Return the [X, Y] coordinate for the center point of the cell that contains the specified text.  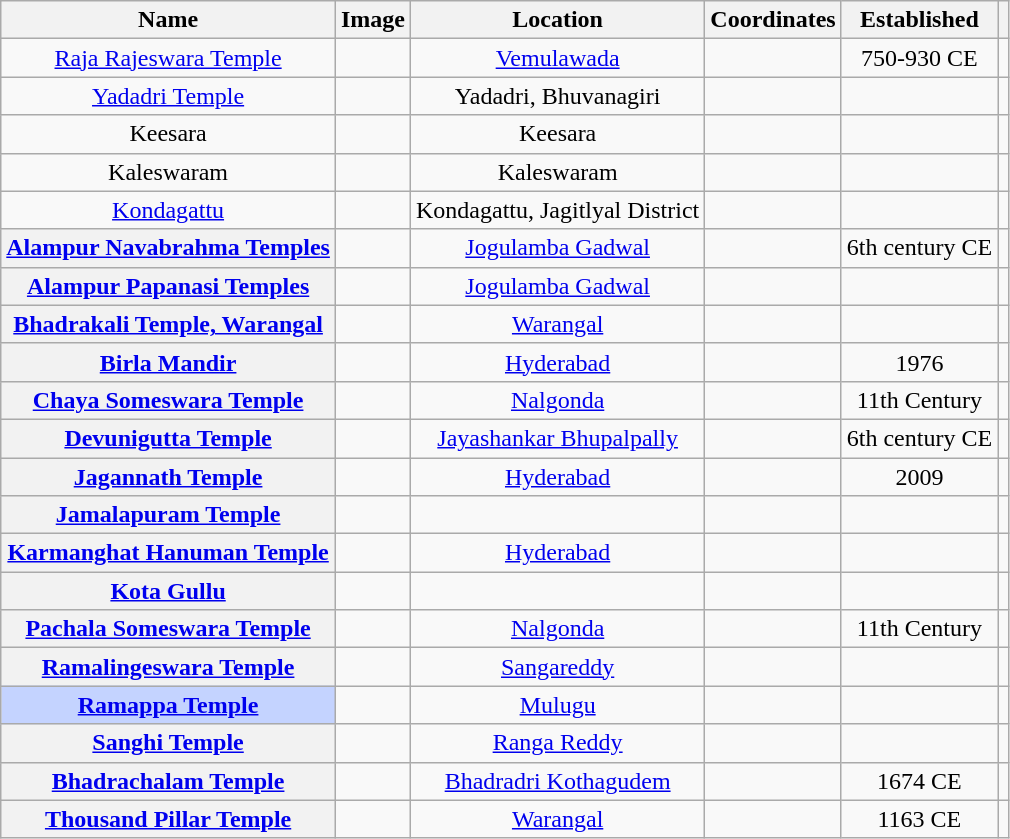
2009 [919, 477]
Raja Rajeswara Temple [168, 58]
Name [168, 20]
Jamalapuram Temple [168, 515]
Ramappa Temple [168, 705]
Chaya Someswara Temple [168, 400]
Ramalingeswara Temple [168, 667]
Sangareddy [557, 667]
Image [372, 20]
Bhadrachalam Temple [168, 781]
Ranga Reddy [557, 743]
Thousand Pillar Temple [168, 819]
Sanghi Temple [168, 743]
Alampur Navabrahma Temples [168, 248]
Location [557, 20]
Bhadradri Kothagudem [557, 781]
Kondagattu, Jagitlyal District [557, 210]
Yadadri, Bhuvanagiri [557, 96]
Jayashankar Bhupalpally [557, 438]
Established [919, 20]
Bhadrakali Temple, Warangal [168, 324]
Coordinates [773, 20]
Yadadri Temple [168, 96]
Devunigutta Temple [168, 438]
1976 [919, 362]
Jagannath Temple [168, 477]
Alampur Papanasi Temples [168, 286]
750-930 CE [919, 58]
Kondagattu [168, 210]
Mulugu [557, 705]
Pachala Someswara Temple [168, 629]
Vemulawada [557, 58]
Kota Gullu [168, 591]
1674 CE [919, 781]
Karmanghat Hanuman Temple [168, 553]
1163 CE [919, 819]
Birla Mandir [168, 362]
